Identify which cell holds the provided text, then report its (X, Y) central coordinate. 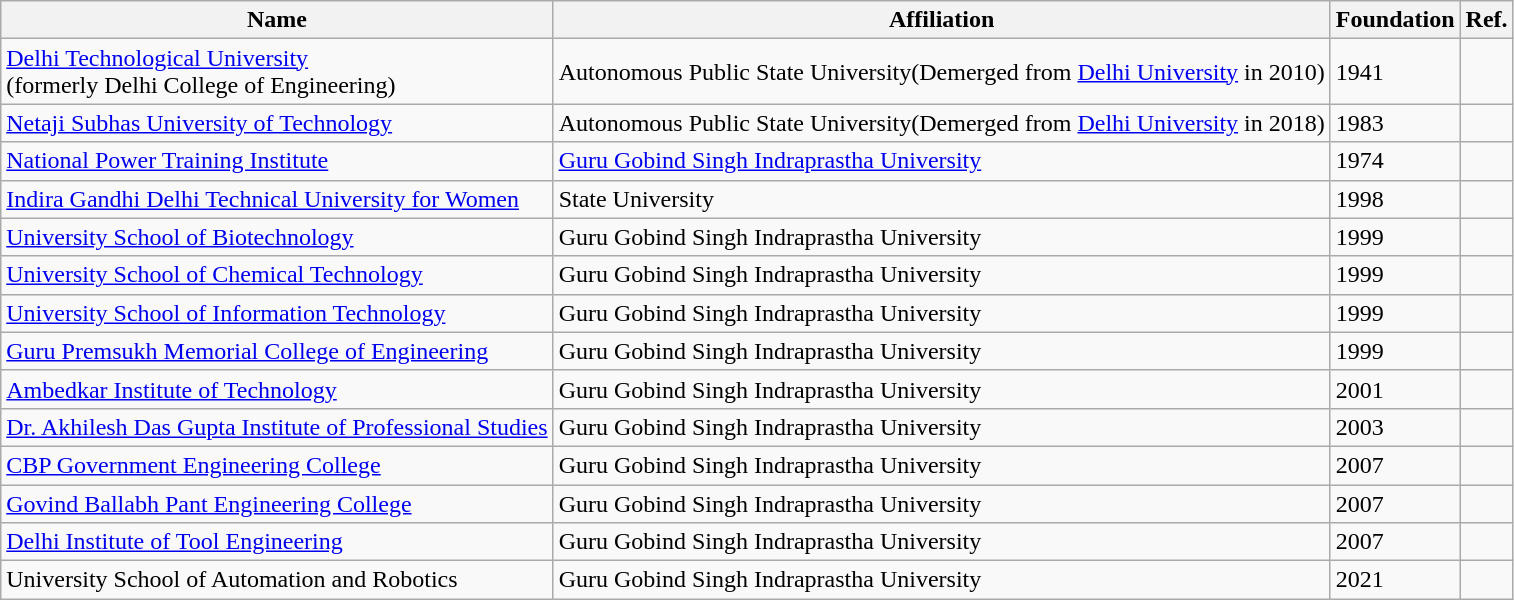
2001 (1395, 389)
University School of Information Technology (277, 313)
2003 (1395, 427)
1983 (1395, 123)
University School of Automation and Robotics (277, 580)
University School of Biotechnology (277, 237)
Name (277, 20)
State University (942, 199)
1974 (1395, 161)
Netaji Subhas University of Technology (277, 123)
CBP Government Engineering College (277, 465)
Autonomous Public State University(Demerged from Delhi University in 2018) (942, 123)
1998 (1395, 199)
1941 (1395, 72)
University School of Chemical Technology (277, 275)
Guru Premsukh Memorial College of Engineering (277, 351)
Affiliation (942, 20)
National Power Training Institute (277, 161)
Foundation (1395, 20)
Delhi Institute of Tool Engineering (277, 542)
Dr. Akhilesh Das Gupta Institute of Professional Studies (277, 427)
Delhi Technological University(formerly Delhi College of Engineering) (277, 72)
Govind Ballabh Pant Engineering College (277, 503)
Indira Gandhi Delhi Technical University for Women (277, 199)
2021 (1395, 580)
Ref. (1486, 20)
Ambedkar Institute of Technology (277, 389)
Autonomous Public State University(Demerged from Delhi University in 2010) (942, 72)
